Scan for the cell matching the given text and deliver its (x, y) coordinate at center. 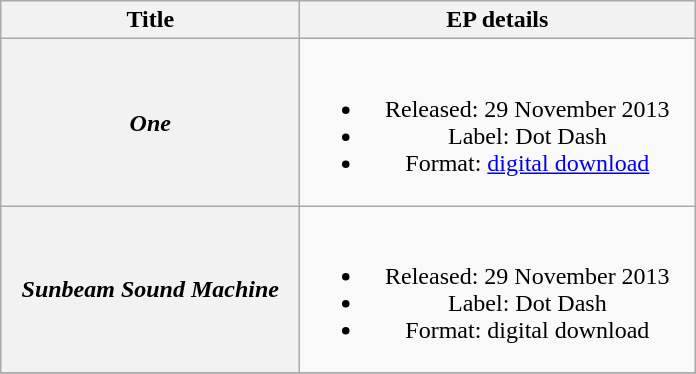
One (150, 122)
EP details (498, 20)
Sunbeam Sound Machine (150, 290)
Title (150, 20)
